Search for the cell housing the specified text and yield its (x, y) center coordinate. 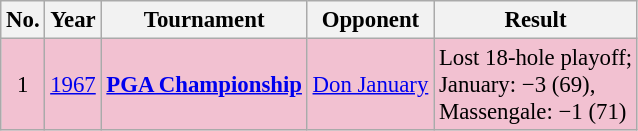
1 (23, 85)
Opponent (370, 20)
Tournament (204, 20)
Don January (370, 85)
1967 (73, 85)
Lost 18-hole playoff;January: −3 (69),Massengale: −1 (71) (536, 85)
PGA Championship (204, 85)
No. (23, 20)
Result (536, 20)
Year (73, 20)
